Search for the cell housing the specified text and yield its [x, y] center coordinate. 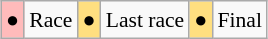
Race [50, 20]
Last race [146, 20]
Final [240, 20]
